Find where the given text appears and provide that cell's center as [X, Y] coordinate. 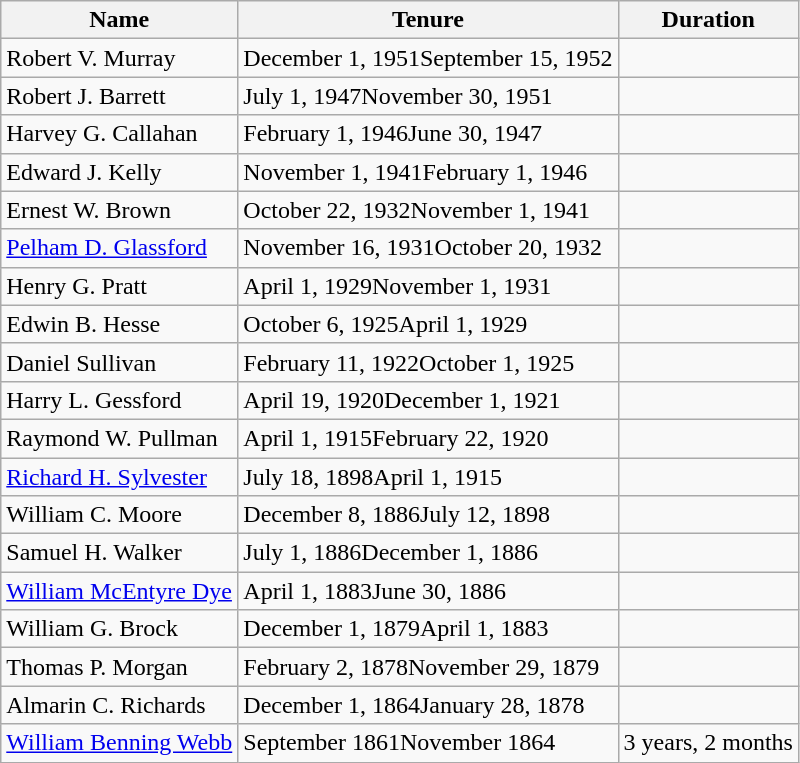
Thomas P. Morgan [120, 667]
Henry G. Pratt [120, 286]
Tenure [428, 20]
Richard H. Sylvester [120, 477]
December 1, 1879April 1, 1883 [428, 629]
Edward J. Kelly [120, 172]
November 16, 1931October 20, 1932 [428, 248]
Raymond W. Pullman [120, 438]
February 2, 1878November 29, 1879 [428, 667]
Duration [708, 20]
Harry L. Gessford [120, 400]
April 1, 1929November 1, 1931 [428, 286]
William C. Moore [120, 515]
Harvey G. Callahan [120, 134]
Robert V. Murray [120, 58]
Pelham D. Glassford [120, 248]
July 1, 1947November 30, 1951 [428, 96]
April 1, 1883June 30, 1886 [428, 591]
Daniel Sullivan [120, 362]
October 6, 1925April 1, 1929 [428, 324]
Robert J. Barrett [120, 96]
July 1, 1886December 1, 1886 [428, 553]
November 1, 1941February 1, 1946 [428, 172]
William McEntyre Dye [120, 591]
February 11, 1922October 1, 1925 [428, 362]
Ernest W. Brown [120, 210]
April 19, 1920December 1, 1921 [428, 400]
William Benning Webb [120, 743]
William G. Brock [120, 629]
April 1, 1915February 22, 1920 [428, 438]
Almarin C. Richards [120, 705]
3 years, 2 months [708, 743]
December 1, 1951September 15, 1952 [428, 58]
Samuel H. Walker [120, 553]
October 22, 1932November 1, 1941 [428, 210]
December 8, 1886July 12, 1898 [428, 515]
Edwin B. Hesse [120, 324]
Name [120, 20]
September 1861November 1864 [428, 743]
December 1, 1864January 28, 1878 [428, 705]
July 18, 1898April 1, 1915 [428, 477]
February 1, 1946June 30, 1947 [428, 134]
